Detect which cell encompasses the target text, then output its [x, y] center coordinate. 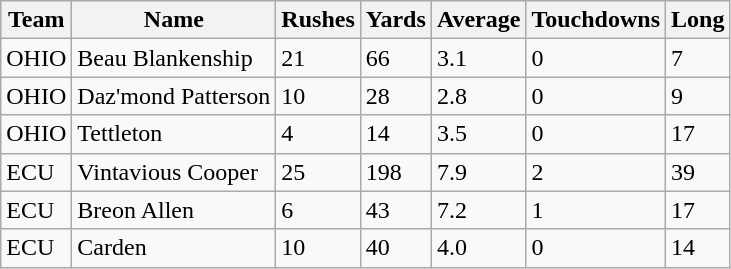
198 [396, 172]
9 [698, 96]
Tettleton [174, 134]
Rushes [318, 20]
6 [318, 210]
4.0 [478, 248]
3.1 [478, 58]
25 [318, 172]
1 [596, 210]
7 [698, 58]
Daz'mond Patterson [174, 96]
Long [698, 20]
Average [478, 20]
2 [596, 172]
43 [396, 210]
40 [396, 248]
3.5 [478, 134]
Touchdowns [596, 20]
Team [36, 20]
7.2 [478, 210]
Breon Allen [174, 210]
28 [396, 96]
4 [318, 134]
Yards [396, 20]
Carden [174, 248]
2.8 [478, 96]
Vintavious Cooper [174, 172]
39 [698, 172]
21 [318, 58]
7.9 [478, 172]
Name [174, 20]
66 [396, 58]
Beau Blankenship [174, 58]
